From the cell containing the given text, extract its center point as (x, y) coordinate. 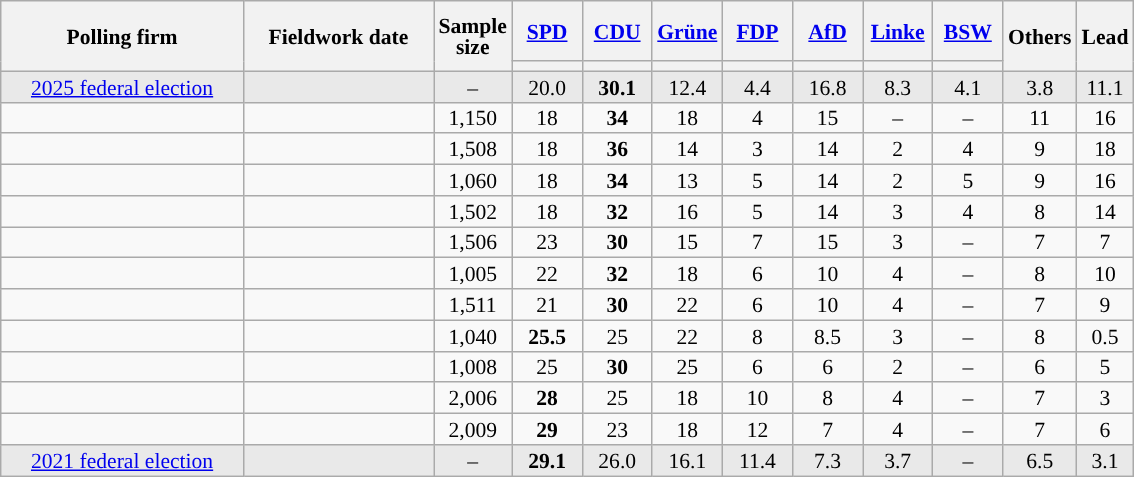
8.5 (827, 336)
26.0 (617, 460)
Fieldwork date (338, 36)
Lead (1106, 36)
1,150 (473, 118)
1,508 (473, 150)
3.8 (1040, 86)
20.0 (547, 86)
12 (757, 430)
1,040 (473, 336)
7.3 (827, 460)
1,060 (473, 180)
16.1 (687, 460)
0.5 (1106, 336)
29.1 (547, 460)
CDU (617, 31)
36 (617, 150)
AfD (827, 31)
29 (547, 430)
3.7 (898, 460)
2025 federal election (122, 86)
1,008 (473, 366)
Linke (898, 31)
30.1 (617, 86)
Samplesize (473, 36)
11 (1040, 118)
28 (547, 398)
Grüne (687, 31)
16.8 (827, 86)
BSW (968, 31)
4.1 (968, 86)
SPD (547, 31)
Polling firm (122, 36)
6.5 (1040, 460)
3.1 (1106, 460)
FDP (757, 31)
1,005 (473, 274)
2,009 (473, 430)
11.4 (757, 460)
1,506 (473, 242)
2021 federal election (122, 460)
11.1 (1106, 86)
25.5 (547, 336)
21 (547, 304)
1,511 (473, 304)
2,006 (473, 398)
13 (687, 180)
12.4 (687, 86)
4.4 (757, 86)
Others (1040, 36)
8.3 (898, 86)
1,502 (473, 212)
